Pinpoint the cell where the given text exists, returning its [X, Y] midpoint coordinate. 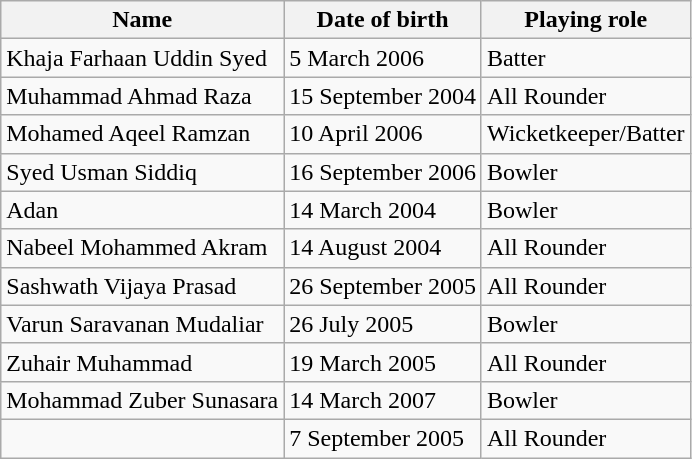
Playing role [586, 20]
Wicketkeeper/Batter [586, 134]
Mohammad Zuber Sunasara [142, 400]
26 September 2005 [383, 286]
19 March 2005 [383, 362]
Zuhair Muhammad [142, 362]
5 March 2006 [383, 58]
14 March 2007 [383, 400]
14 March 2004 [383, 210]
7 September 2005 [383, 438]
15 September 2004 [383, 96]
Date of birth [383, 20]
10 April 2006 [383, 134]
Mohamed Aqeel Ramzan [142, 134]
Adan [142, 210]
Syed Usman Siddiq [142, 172]
Batter [586, 58]
Varun Saravanan Mudaliar [142, 324]
Khaja Farhaan Uddin Syed [142, 58]
Sashwath Vijaya Prasad [142, 286]
14 August 2004 [383, 248]
16 September 2006 [383, 172]
Name [142, 20]
Nabeel Mohammed Akram [142, 248]
26 July 2005 [383, 324]
Muhammad Ahmad Raza [142, 96]
